Output the (x, y) coordinate of the center of the cell containing the given text.  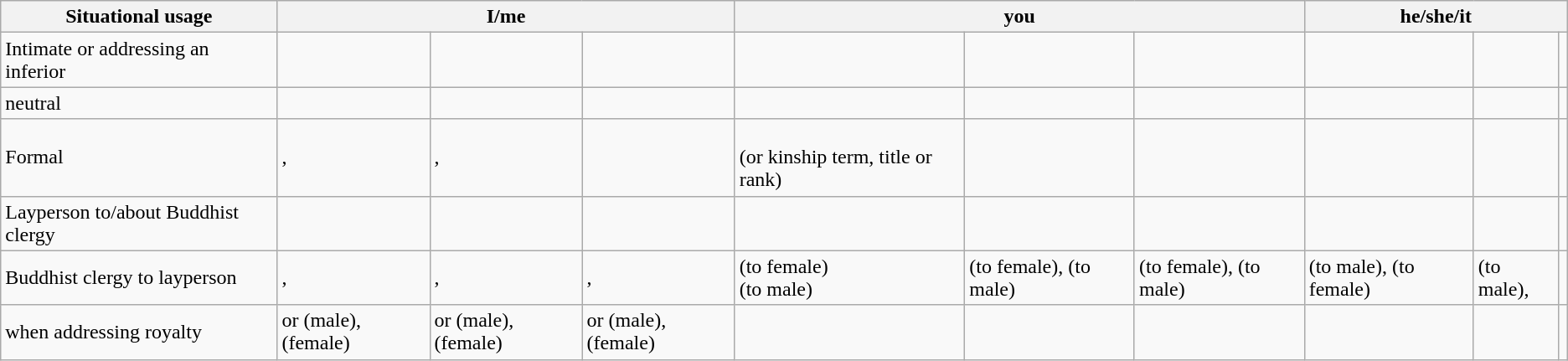
Buddhist clergy to layperson (139, 278)
(to female) (to male) (849, 278)
he/she/it (1436, 17)
neutral (139, 103)
you (1019, 17)
Situational usage (139, 17)
(to male), (to female) (1389, 278)
(or kinship term, title or rank) (849, 157)
Formal (139, 157)
I/me (506, 17)
Layperson to/about Buddhist clergy (139, 223)
Intimate or addressing an inferior (139, 60)
when addressing royalty (139, 332)
(to male), (1516, 278)
